Pinpoint the cell where the given text exists, returning its [X, Y] midpoint coordinate. 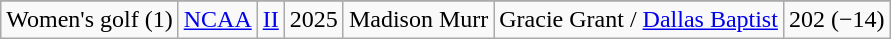
II [270, 20]
NCAA [218, 20]
Madison Murr [418, 20]
202 (−14) [836, 20]
Gracie Grant / Dallas Baptist [639, 20]
2025 [314, 20]
Women's golf (1) [90, 20]
